Extract the (x, y) coordinate from the center of the cell holding the provided text.  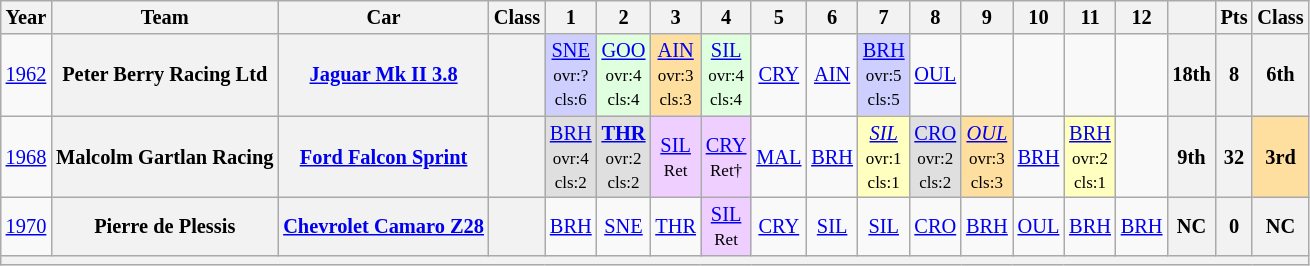
3 (675, 17)
4 (726, 17)
9 (987, 17)
18th (1191, 75)
MAL (778, 157)
CROovr:2cls:2 (935, 157)
CRO (935, 226)
5 (778, 17)
Pts (1234, 17)
THR (675, 226)
AINovr:3cls:3 (675, 75)
Pierre de Plessis (164, 226)
3rd (1280, 157)
1970 (26, 226)
SILovr:4cls:4 (726, 75)
Malcolm Gartlan Racing (164, 157)
6 (832, 17)
SNEovr:?cls:6 (571, 75)
Ford Falcon Sprint (384, 157)
9th (1191, 157)
Car (384, 17)
GOOovr:4cls:4 (624, 75)
1968 (26, 157)
CRYRet† (726, 157)
1962 (26, 75)
10 (1039, 17)
BRHovr:2cls:1 (1090, 157)
0 (1234, 226)
2 (624, 17)
Jaguar Mk II 3.8 (384, 75)
Peter Berry Racing Ltd (164, 75)
AIN (832, 75)
12 (1142, 17)
SNE (624, 226)
OULovr:3cls:3 (987, 157)
THRovr:2cls:2 (624, 157)
BRHovr:5cls:5 (884, 75)
7 (884, 17)
1 (571, 17)
Year (26, 17)
Team (164, 17)
Chevrolet Camaro Z28 (384, 226)
6th (1280, 75)
11 (1090, 17)
32 (1234, 157)
BRHovr:4cls:2 (571, 157)
SILovr:1cls:1 (884, 157)
